Locate the cell with the specified text and output its [X, Y] center coordinate. 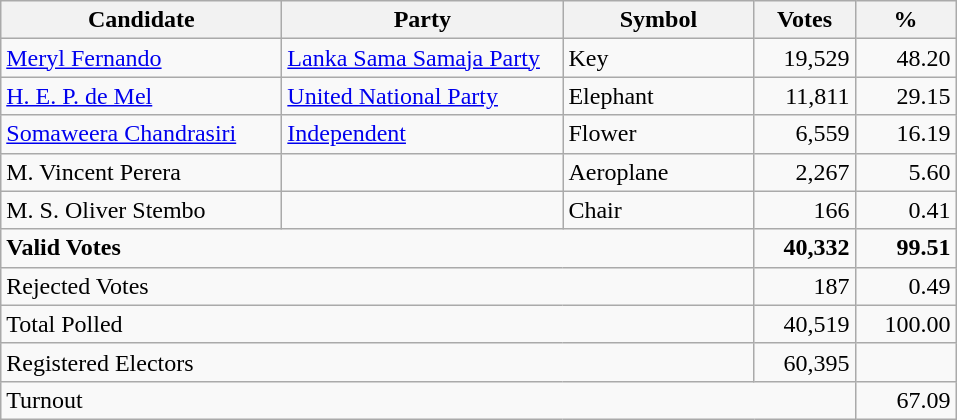
Elephant [658, 96]
67.09 [906, 400]
Votes [804, 20]
187 [804, 286]
166 [804, 210]
Aeroplane [658, 172]
Lanka Sama Samaja Party [422, 58]
Valid Votes [378, 248]
16.19 [906, 134]
29.15 [906, 96]
11,811 [804, 96]
Flower [658, 134]
Turnout [428, 400]
Chair [658, 210]
Rejected Votes [378, 286]
Symbol [658, 20]
0.41 [906, 210]
99.51 [906, 248]
Somaweera Chandrasiri [142, 134]
M. S. Oliver Stembo [142, 210]
Registered Electors [378, 362]
M. Vincent Perera [142, 172]
40,332 [804, 248]
0.49 [906, 286]
% [906, 20]
Key [658, 58]
Party [422, 20]
United National Party [422, 96]
100.00 [906, 324]
Independent [422, 134]
48.20 [906, 58]
Candidate [142, 20]
40,519 [804, 324]
Total Polled [378, 324]
H. E. P. de Mel [142, 96]
2,267 [804, 172]
Meryl Fernando [142, 58]
5.60 [906, 172]
19,529 [804, 58]
6,559 [804, 134]
60,395 [804, 362]
